From the cell containing the given text, extract its center point as (x, y) coordinate. 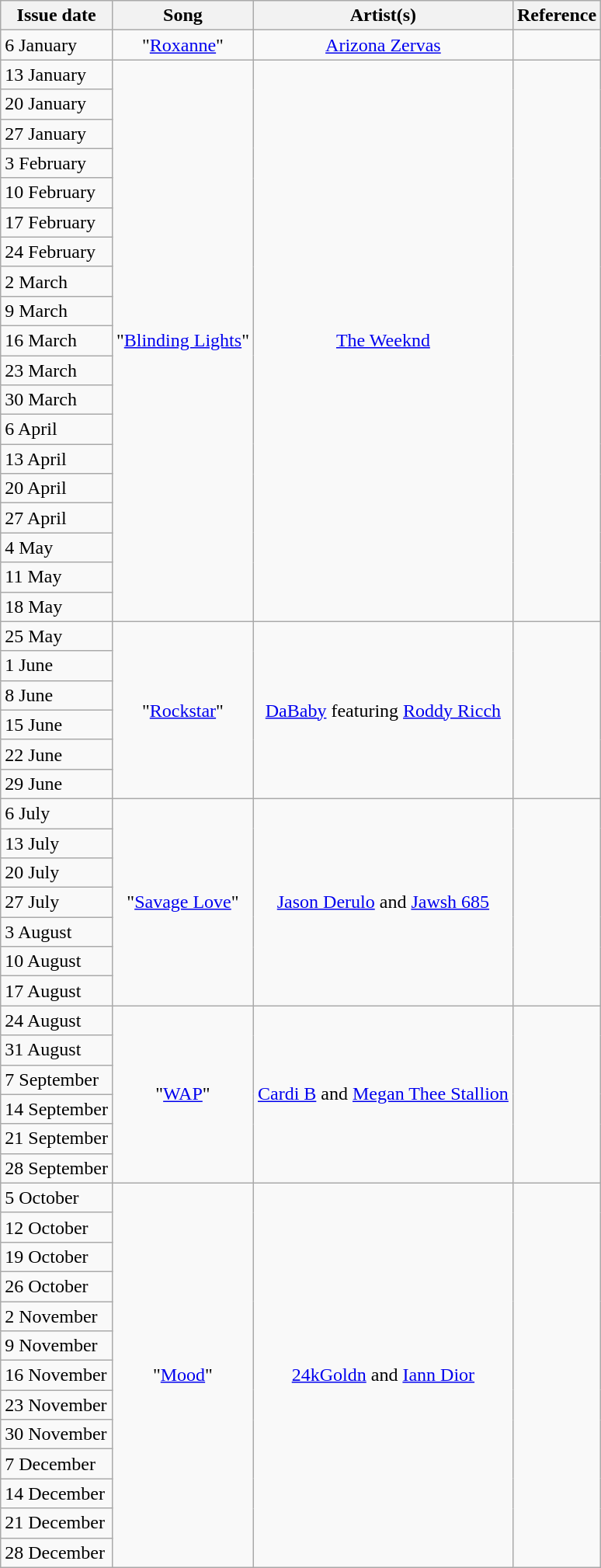
7 December (57, 1464)
"WAP" (182, 1094)
14 December (57, 1493)
28 September (57, 1168)
2 March (57, 281)
10 August (57, 961)
14 September (57, 1109)
The Weeknd (383, 340)
9 November (57, 1346)
23 November (57, 1405)
29 June (57, 784)
3 February (57, 163)
12 October (57, 1227)
27 April (57, 518)
DaBaby featuring Roddy Ricch (383, 710)
1 June (57, 666)
6 January (57, 45)
"Savage Love" (182, 902)
21 December (57, 1523)
5 October (57, 1198)
13 April (57, 459)
17 August (57, 991)
25 May (57, 636)
31 August (57, 1050)
26 October (57, 1286)
"Blinding Lights" (182, 340)
13 July (57, 843)
16 March (57, 340)
24kGoldn and Iann Dior (383, 1375)
30 March (57, 400)
19 October (57, 1257)
"Roxanne" (182, 45)
13 January (57, 75)
16 November (57, 1375)
Cardi B and Megan Thee Stallion (383, 1094)
2 November (57, 1316)
8 June (57, 695)
6 July (57, 813)
24 August (57, 1020)
Reference (556, 16)
9 March (57, 311)
15 June (57, 725)
20 January (57, 104)
21 September (57, 1139)
4 May (57, 548)
11 May (57, 577)
6 April (57, 429)
20 April (57, 488)
3 August (57, 932)
28 December (57, 1552)
Jason Derulo and Jawsh 685 (383, 902)
20 July (57, 873)
23 March (57, 370)
27 July (57, 902)
22 June (57, 754)
7 September (57, 1080)
Artist(s) (383, 16)
Arizona Zervas (383, 45)
"Rockstar" (182, 710)
30 November (57, 1434)
18 May (57, 607)
Issue date (57, 16)
"Mood" (182, 1375)
10 February (57, 193)
Song (182, 16)
17 February (57, 222)
24 February (57, 252)
27 January (57, 134)
